Determine the [X, Y] coordinate at the center of the cell enclosing the given text.  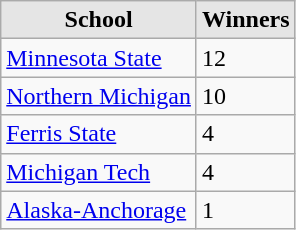
School [99, 20]
12 [246, 58]
10 [246, 96]
Northern Michigan [99, 96]
Alaska-Anchorage [99, 210]
Michigan Tech [99, 172]
1 [246, 210]
Minnesota State [99, 58]
Winners [246, 20]
Ferris State [99, 134]
